Output the (x, y) coordinate of the center of the cell containing the given text.  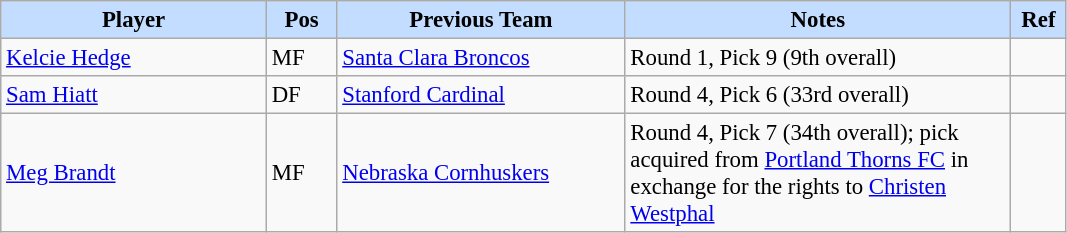
Ref (1039, 20)
Pos (302, 20)
DF (302, 95)
Sam Hiatt (134, 95)
Meg Brandt (134, 174)
Player (134, 20)
Round 4, Pick 6 (33rd overall) (818, 95)
Round 1, Pick 9 (9th overall) (818, 58)
Previous Team (481, 20)
Notes (818, 20)
Kelcie Hedge (134, 58)
Stanford Cardinal (481, 95)
Round 4, Pick 7 (34th overall); pick acquired from Portland Thorns FC in exchange for the rights to Christen Westphal (818, 174)
Nebraska Cornhuskers (481, 174)
Santa Clara Broncos (481, 58)
